Pinpoint the cell where the given text exists, returning its [X, Y] midpoint coordinate. 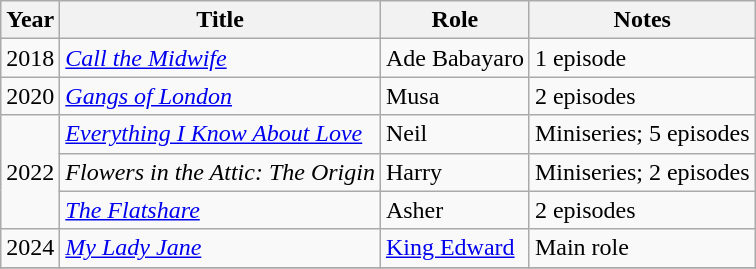
King Edward [454, 248]
Miniseries; 2 episodes [642, 172]
Ade Babayaro [454, 58]
2024 [30, 248]
The Flatshare [220, 210]
2018 [30, 58]
2022 [30, 172]
Musa [454, 96]
Harry [454, 172]
Asher [454, 210]
Notes [642, 20]
Year [30, 20]
Main role [642, 248]
2020 [30, 96]
Call the Midwife [220, 58]
Neil [454, 134]
Miniseries; 5 episodes [642, 134]
Gangs of London [220, 96]
Title [220, 20]
Everything I Know About Love [220, 134]
Flowers in the Attic: The Origin [220, 172]
Role [454, 20]
My Lady Jane [220, 248]
1 episode [642, 58]
